Extract the [x, y] coordinate from the center of the cell holding the provided text.  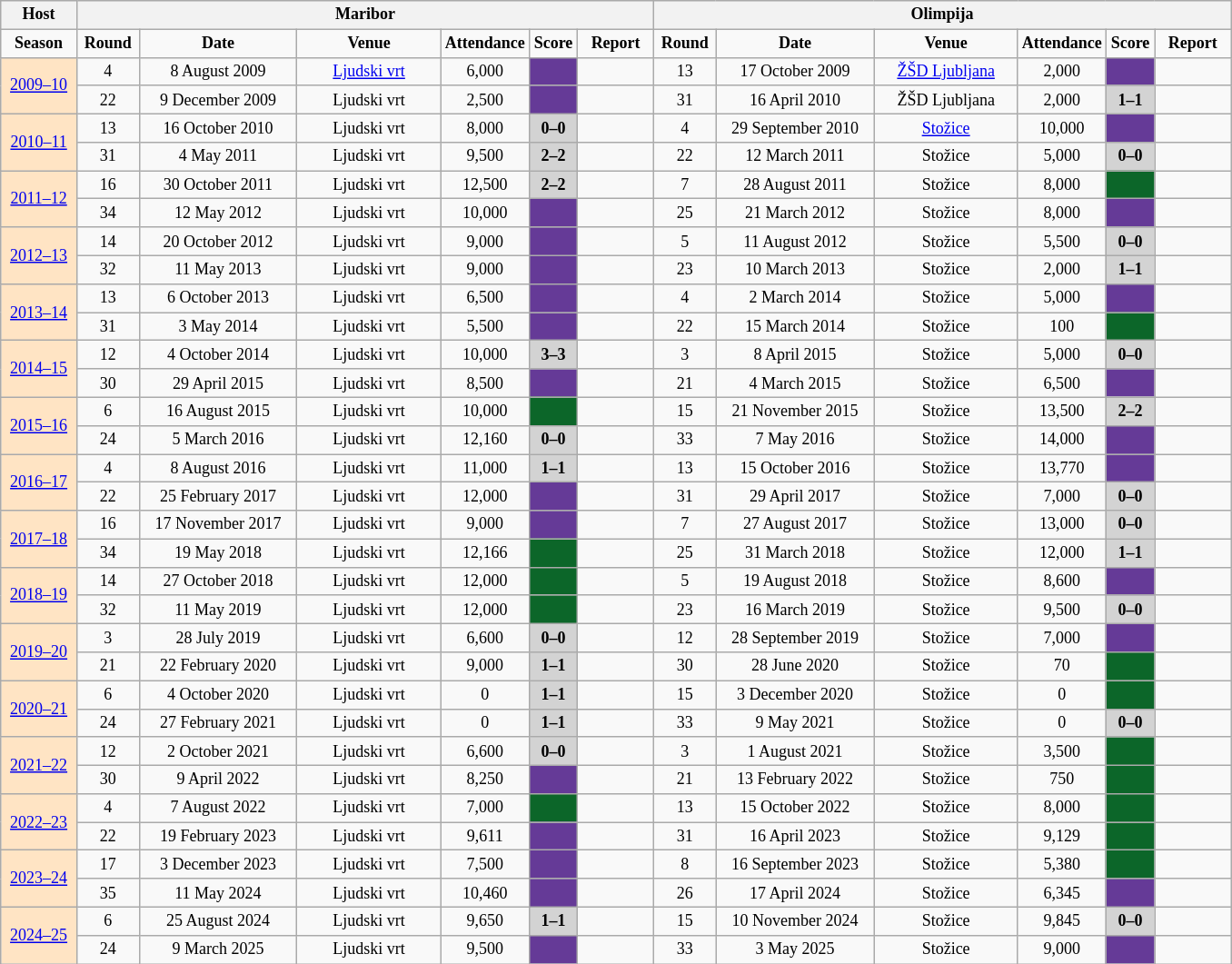
27 October 2018 [218, 581]
10 March 2013 [795, 269]
20 October 2012 [218, 242]
3 May 2025 [795, 949]
16 August 2015 [218, 411]
16 March 2019 [795, 609]
2015–16 [39, 425]
3 May 2014 [218, 327]
8,250 [485, 780]
25 February 2017 [218, 496]
750 [1061, 780]
2019–20 [39, 652]
9,845 [1061, 921]
17 [107, 865]
100 [1061, 327]
2012–13 [39, 255]
8,600 [1061, 581]
35 [107, 892]
2013–14 [39, 312]
29 April 2015 [218, 383]
2018–19 [39, 595]
19 February 2023 [218, 836]
16 April 2010 [795, 100]
16 September 2023 [795, 865]
12,160 [485, 440]
9 April 2022 [218, 780]
6,000 [485, 71]
28 August 2011 [795, 185]
16 April 2023 [795, 836]
Maribor [365, 15]
15 March 2014 [795, 327]
15 October 2016 [795, 469]
2 March 2014 [795, 298]
10 November 2024 [795, 921]
11 May 2013 [218, 269]
15 October 2022 [795, 809]
22 February 2020 [218, 667]
2023–24 [39, 879]
2009–10 [39, 85]
11,000 [485, 469]
9,650 [485, 921]
2024–25 [39, 935]
16 October 2010 [218, 127]
Host [39, 15]
19 May 2018 [218, 552]
7 May 2016 [795, 440]
4 October 2020 [218, 694]
21 November 2015 [795, 411]
7,500 [485, 865]
8 [685, 865]
2 October 2021 [218, 750]
19 August 2018 [795, 581]
12,500 [485, 185]
28 July 2019 [218, 638]
4 March 2015 [795, 383]
3,500 [1061, 750]
2020–21 [39, 709]
5 March 2016 [218, 440]
9 March 2025 [218, 949]
3–3 [553, 354]
31 March 2018 [795, 552]
21 March 2012 [795, 213]
13,000 [1061, 525]
4 October 2014 [218, 354]
2022–23 [39, 822]
28 September 2019 [795, 638]
12 May 2012 [218, 213]
17 November 2017 [218, 525]
9,129 [1061, 836]
13 February 2022 [795, 780]
27 August 2017 [795, 525]
11 May 2024 [218, 892]
70 [1061, 667]
17 October 2009 [795, 71]
11 May 2019 [218, 609]
2014–15 [39, 369]
25 August 2024 [218, 921]
2016–17 [39, 482]
9 December 2009 [218, 100]
Season [39, 44]
13,500 [1061, 411]
27 February 2021 [218, 723]
5,380 [1061, 865]
26 [685, 892]
12 March 2011 [795, 156]
14,000 [1061, 440]
2011–12 [39, 199]
4 May 2011 [218, 156]
9 May 2021 [795, 723]
3 December 2023 [218, 865]
2,500 [485, 100]
6 October 2013 [218, 298]
2017–18 [39, 539]
6,345 [1061, 892]
3 December 2020 [795, 694]
Olimpija [941, 15]
8,500 [485, 383]
2021–22 [39, 765]
8 April 2015 [795, 354]
7 August 2022 [218, 809]
17 April 2024 [795, 892]
1 August 2021 [795, 750]
12,166 [485, 552]
13,770 [1061, 469]
8 August 2009 [218, 71]
8 August 2016 [218, 469]
11 August 2012 [795, 242]
10,460 [485, 892]
29 September 2010 [795, 127]
2010–11 [39, 142]
28 June 2020 [795, 667]
30 October 2011 [218, 185]
29 April 2017 [795, 496]
9,611 [485, 836]
